Locate the cell with the specified text and output its (X, Y) center coordinate. 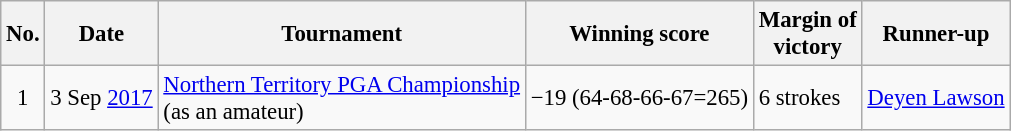
Northern Territory PGA Championship(as an amateur) (342, 98)
Tournament (342, 34)
Runner-up (936, 34)
3 Sep 2017 (102, 98)
6 strokes (808, 98)
1 (23, 98)
Date (102, 34)
Margin ofvictory (808, 34)
Deyen Lawson (936, 98)
Winning score (639, 34)
No. (23, 34)
−19 (64-68-66-67=265) (639, 98)
